Pinpoint the cell where the given text exists, returning its [x, y] midpoint coordinate. 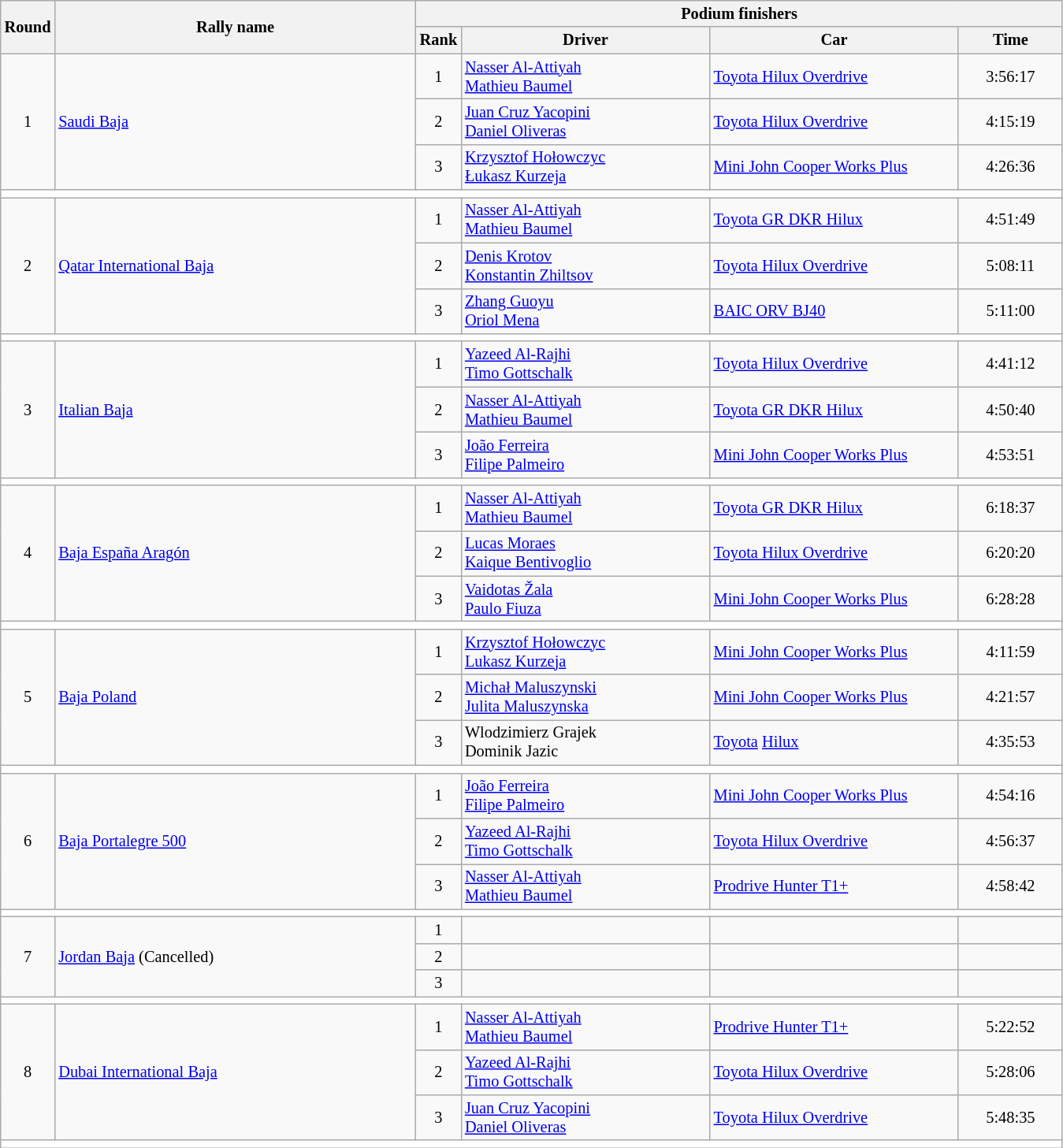
Vaidotas Žala Paulo Fiuza [585, 599]
Qatar International Baja [235, 265]
4 [28, 553]
4:58:42 [1010, 886]
6:18:37 [1010, 508]
Krzysztof Hołowczyc Lukasz Kurzeja [585, 652]
Italian Baja [235, 410]
5:08:11 [1010, 266]
Toyota Hilux [834, 742]
Zhang Guoyu Oriol Mena [585, 311]
Rank [438, 40]
7 [28, 957]
8 [28, 1072]
5:48:35 [1010, 1117]
4:41:12 [1010, 364]
5 [28, 697]
Baja Portalegre 500 [235, 841]
6:20:20 [1010, 553]
Jordan Baja (Cancelled) [235, 957]
4:53:51 [1010, 455]
Time [1010, 40]
5:28:06 [1010, 1072]
Saudi Baja [235, 121]
6:28:28 [1010, 599]
Lucas Moraes Kaique Bentivoglio [585, 553]
Driver [585, 40]
3:56:17 [1010, 76]
Wlodzimierz Grajek Dominik Jazic [585, 742]
Podium finishers [739, 13]
5:11:00 [1010, 311]
4:51:49 [1010, 220]
6 [28, 841]
Round [28, 27]
Car [834, 40]
4:50:40 [1010, 410]
Michał Maluszynski Julita Maluszynska [585, 697]
4:56:37 [1010, 841]
Denis Krotov Konstantin Zhiltsov [585, 266]
Baja Poland [235, 697]
Dubai International Baja [235, 1072]
4:11:59 [1010, 652]
4:26:36 [1010, 167]
BAIC ORV BJ40 [834, 311]
Rally name [235, 27]
Krzysztof Hołowczyc Łukasz Kurzeja [585, 167]
Baja España Aragón [235, 553]
5:22:52 [1010, 1027]
4:21:57 [1010, 697]
4:15:19 [1010, 121]
4:35:53 [1010, 742]
4:54:16 [1010, 796]
